Return [X, Y] of the center of cell containing provided text 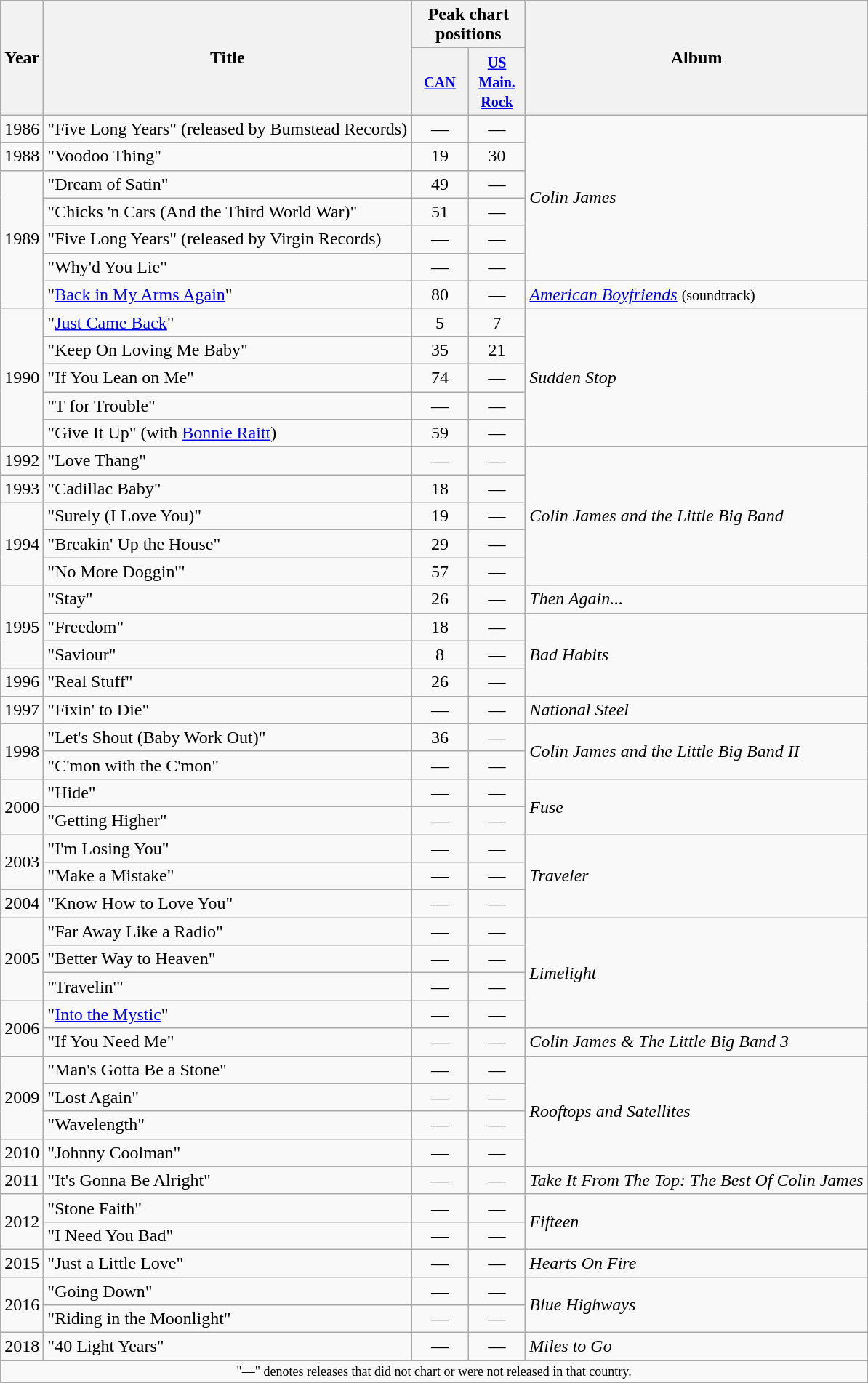
Rooftops and Satellites [696, 1111]
"Saviour" [228, 654]
CAN [441, 81]
"It's Gonna Be Alright" [228, 1180]
Colin James and the Little Big Band [696, 516]
Take It From The Top: The Best Of Colin James [696, 1180]
"I'm Losing You" [228, 849]
29 [441, 544]
1995 [22, 627]
1992 [22, 461]
35 [441, 350]
"Love Thang" [228, 461]
Fuse [696, 806]
Year [22, 58]
"Lost Again" [228, 1097]
Miles to Go [696, 1347]
Bad Habits [696, 654]
"—" denotes releases that did not chart or were not released in that country. [434, 1371]
"Johnny Coolman" [228, 1152]
1997 [22, 710]
"Stay" [228, 599]
"Fixin' to Die" [228, 710]
80 [441, 294]
1986 [22, 129]
59 [441, 433]
36 [441, 737]
"Let's Shout (Baby Work Out)" [228, 737]
Sudden Stop [696, 377]
1990 [22, 377]
2009 [22, 1097]
"Going Down" [228, 1291]
"Getting Higher" [228, 820]
7 [497, 322]
"Five Long Years" (released by Bumstead Records) [228, 129]
"Surely (I Love You)" [228, 516]
2006 [22, 1028]
Colin James & The Little Big Band 3 [696, 1042]
"Back in My Arms Again" [228, 294]
"Into the Mystic" [228, 1014]
"40 Light Years" [228, 1347]
2004 [22, 904]
2005 [22, 959]
51 [441, 212]
Title [228, 58]
"T for Trouble" [228, 405]
2003 [22, 862]
American Boyfriends (soundtrack) [696, 294]
"Real Stuff" [228, 682]
Fifteen [696, 1222]
2016 [22, 1304]
"Breakin' Up the House" [228, 544]
2018 [22, 1347]
1994 [22, 544]
"Why'd You Lie" [228, 267]
30 [497, 156]
"Far Away Like a Radio" [228, 931]
Colin James and the Little Big Band II [696, 751]
21 [497, 350]
Hearts On Fire [696, 1263]
Traveler [696, 876]
"Better Way to Heaven" [228, 959]
"Keep On Loving Me Baby" [228, 350]
49 [441, 184]
"Chicks 'n Cars (And the Third World War)" [228, 212]
57 [441, 572]
5 [441, 322]
"Travelin'" [228, 987]
National Steel [696, 710]
"Dream of Satin" [228, 184]
Peak chart positions [468, 25]
2012 [22, 1222]
"Five Long Years" (released by Virgin Records) [228, 239]
1998 [22, 751]
2010 [22, 1152]
1989 [22, 239]
"Know How to Love You" [228, 904]
74 [441, 377]
1988 [22, 156]
1993 [22, 489]
"Give It Up" (with Bonnie Raitt) [228, 433]
Blue Highways [696, 1304]
"If You Need Me" [228, 1042]
"Voodoo Thing" [228, 156]
2015 [22, 1263]
Colin James [696, 198]
"Freedom" [228, 627]
"Riding in the Moonlight" [228, 1319]
"Man's Gotta Be a Stone" [228, 1070]
Limelight [696, 973]
"No More Doggin'" [228, 572]
"Wavelength" [228, 1125]
2011 [22, 1180]
"Make a Mistake" [228, 876]
Album [696, 58]
"If You Lean on Me" [228, 377]
"Stone Faith" [228, 1208]
"I Need You Bad" [228, 1235]
"Just a Little Love" [228, 1263]
Then Again... [696, 599]
"Just Came Back" [228, 322]
"C'mon with the C'mon" [228, 765]
"Hide" [228, 793]
2000 [22, 806]
"Cadillac Baby" [228, 489]
1996 [22, 682]
8 [441, 654]
US Main. Rock [497, 81]
